Pinpoint the cell where the given text exists, returning its [x, y] midpoint coordinate. 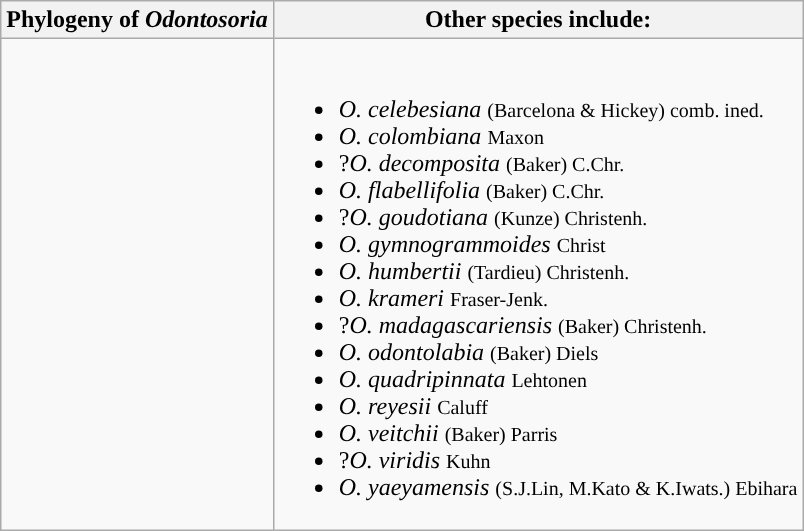
Other species include: [538, 20]
Phylogeny of Odontosoria [137, 20]
